Locate the cell with the specified text and output its (X, Y) center coordinate. 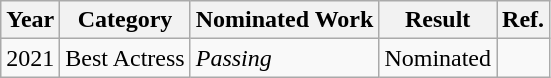
Ref. (524, 20)
Nominated (438, 58)
Result (438, 20)
Year (30, 20)
Passing (284, 58)
Best Actress (125, 58)
Nominated Work (284, 20)
2021 (30, 58)
Category (125, 20)
